Scan for the cell matching the given text and deliver its (x, y) coordinate at center. 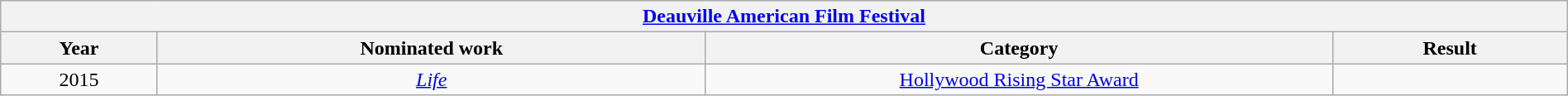
Life (432, 79)
Nominated work (432, 48)
Year (79, 48)
Category (1019, 48)
Result (1450, 48)
2015 (79, 79)
Hollywood Rising Star Award (1019, 79)
Deauville American Film Festival (784, 17)
